Return the (X, Y) coordinate for the center point of the cell that contains the specified text.  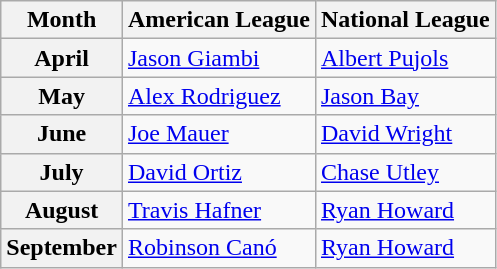
May (62, 96)
September (62, 248)
June (62, 134)
National League (405, 20)
April (62, 58)
August (62, 210)
Robinson Canó (218, 248)
David Ortiz (218, 172)
David Wright (405, 134)
July (62, 172)
Jason Giambi (218, 58)
Alex Rodriguez (218, 96)
Albert Pujols (405, 58)
Jason Bay (405, 96)
Travis Hafner (218, 210)
Chase Utley (405, 172)
Joe Mauer (218, 134)
Month (62, 20)
American League (218, 20)
